Return the (x, y) coordinate for the center point of the cell that contains the specified text.  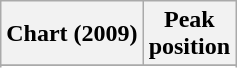
Chart (2009) (72, 34)
Peakposition (189, 34)
